Extract the [x, y] coordinate from the center of the cell holding the provided text.  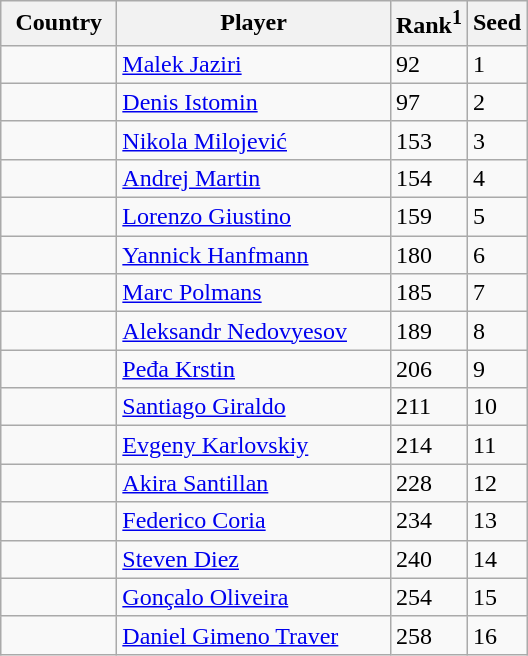
234 [428, 521]
1 [496, 64]
15 [496, 597]
Andrej Martin [254, 178]
Daniel Gimeno Traver [254, 635]
11 [496, 445]
5 [496, 217]
154 [428, 178]
Santiago Giraldo [254, 407]
16 [496, 635]
Steven Diez [254, 559]
254 [428, 597]
Marc Polmans [254, 293]
206 [428, 369]
13 [496, 521]
Rank1 [428, 24]
214 [428, 445]
12 [496, 483]
153 [428, 140]
Aleksandr Nedovyesov [254, 331]
258 [428, 635]
6 [496, 255]
Player [254, 24]
180 [428, 255]
97 [428, 102]
Lorenzo Giustino [254, 217]
Peđa Krstin [254, 369]
211 [428, 407]
14 [496, 559]
Federico Coria [254, 521]
92 [428, 64]
Nikola Milojević [254, 140]
7 [496, 293]
189 [428, 331]
240 [428, 559]
Denis Istomin [254, 102]
Country [59, 24]
8 [496, 331]
10 [496, 407]
Malek Jaziri [254, 64]
2 [496, 102]
4 [496, 178]
159 [428, 217]
Seed [496, 24]
Gonçalo Oliveira [254, 597]
9 [496, 369]
Akira Santillan [254, 483]
228 [428, 483]
185 [428, 293]
3 [496, 140]
Yannick Hanfmann [254, 255]
Evgeny Karlovskiy [254, 445]
